Output the (x, y) coordinate of the center of the cell containing the given text.  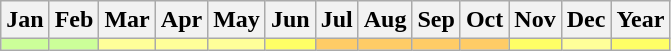
May (237, 20)
Aug (385, 20)
Dec (586, 20)
Apr (181, 20)
Jun (290, 20)
Jul (336, 20)
Sep (436, 20)
Jan (25, 20)
Nov (535, 20)
Oct (484, 20)
Mar (127, 20)
Year (640, 20)
Feb (74, 20)
